Output the (x, y) coordinate of the center of the cell containing the given text.  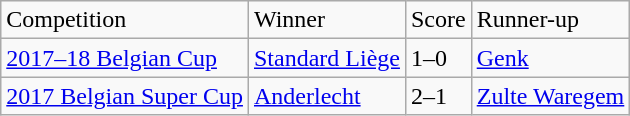
Score (438, 20)
1–0 (438, 58)
Runner-up (550, 20)
2–1 (438, 96)
Zulte Waregem (550, 96)
Standard Liège (326, 58)
2017 Belgian Super Cup (125, 96)
Anderlecht (326, 96)
Genk (550, 58)
Winner (326, 20)
Competition (125, 20)
2017–18 Belgian Cup (125, 58)
